Identify which cell holds the provided text, then report its [X, Y] central coordinate. 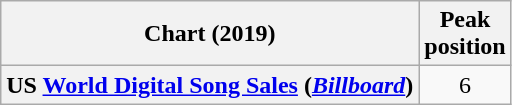
Peakposition [465, 34]
Chart (2019) [210, 34]
6 [465, 85]
US World Digital Song Sales (Billboard) [210, 85]
